Pinpoint the cell where the given text exists, returning its [x, y] midpoint coordinate. 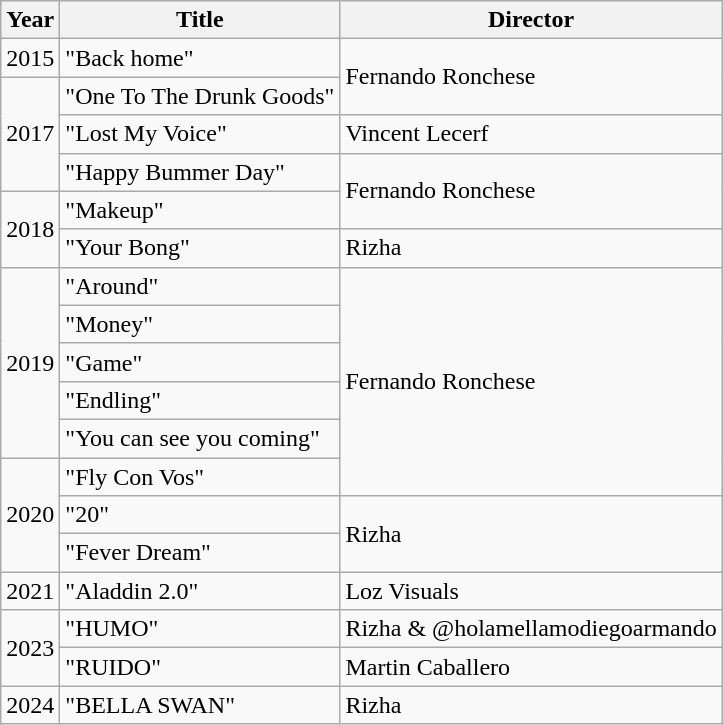
"BELLA SWAN" [200, 705]
2019 [30, 362]
2015 [30, 58]
"One To The Drunk Goods" [200, 96]
2021 [30, 591]
2018 [30, 229]
Director [531, 20]
Loz Visuals [531, 591]
Year [30, 20]
"Makeup" [200, 210]
"Back home" [200, 58]
"RUIDO" [200, 667]
"20" [200, 515]
"Happy Bummer Day" [200, 172]
2024 [30, 705]
Vincent Lecerf [531, 134]
"Lost My Voice" [200, 134]
Martin Caballero [531, 667]
"HUMO" [200, 629]
Title [200, 20]
"You can see you coming" [200, 438]
2020 [30, 515]
"Endling" [200, 400]
Rizha & @holamellamodiegoarmando [531, 629]
"Your Bong" [200, 248]
2017 [30, 134]
"Fever Dream" [200, 553]
"Fly Con Vos" [200, 477]
"Game" [200, 362]
"Money" [200, 324]
2023 [30, 648]
"Around" [200, 286]
"Aladdin 2.0" [200, 591]
